Return the (x, y) coordinate for the center point of the cell that contains the specified text.  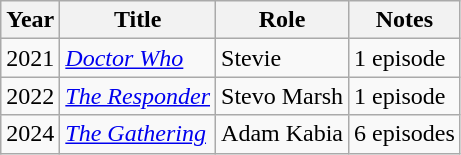
The Gathering (138, 134)
6 episodes (405, 134)
Title (138, 20)
Stevo Marsh (282, 96)
Year (30, 20)
2024 (30, 134)
2021 (30, 58)
2022 (30, 96)
Stevie (282, 58)
The Responder (138, 96)
Role (282, 20)
Doctor Who (138, 58)
Adam Kabia (282, 134)
Notes (405, 20)
